Provide the (x, y) coordinate of the cell's center where the given text is located.  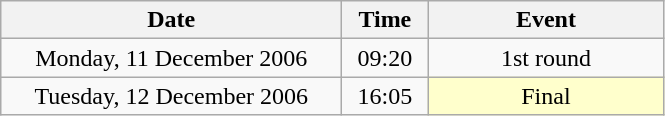
Event (546, 20)
Monday, 11 December 2006 (172, 58)
Tuesday, 12 December 2006 (172, 96)
16:05 (385, 96)
Date (172, 20)
Final (546, 96)
1st round (546, 58)
Time (385, 20)
09:20 (385, 58)
